Capture the cell that displays the provided text and extract its (X, Y) central coordinate. 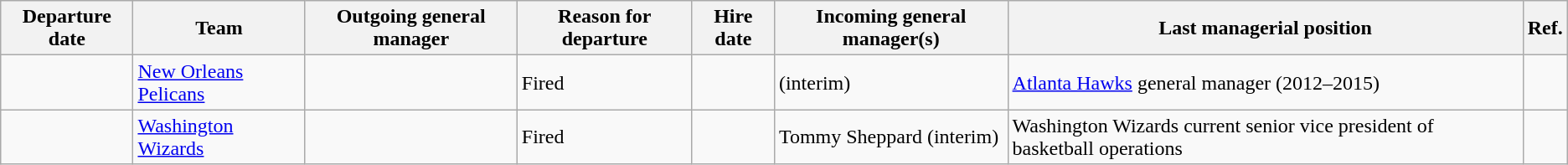
Incoming general manager(s) (891, 28)
Washington Wizards current senior vice president of basketball operations (1265, 137)
Reason for departure (605, 28)
Hire date (733, 28)
Departure date (67, 28)
Last managerial position (1265, 28)
Team (219, 28)
Tommy Sheppard (interim) (891, 137)
Ref. (1545, 28)
New Orleans Pelicans (219, 82)
Outgoing general manager (410, 28)
Washington Wizards (219, 137)
Atlanta Hawks general manager (2012–2015) (1265, 82)
(interim) (891, 82)
